Provide the (x, y) coordinate of the cell's center where the given text is located.  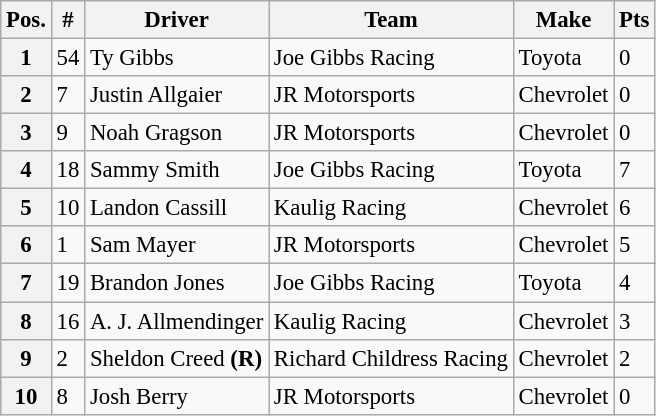
Landon Cassill (177, 208)
Sam Mayer (177, 245)
# (68, 20)
16 (68, 321)
54 (68, 58)
Sammy Smith (177, 170)
Pos. (26, 20)
Make (563, 20)
Noah Gragson (177, 133)
18 (68, 170)
A. J. Allmendinger (177, 321)
Driver (177, 20)
Ty Gibbs (177, 58)
Justin Allgaier (177, 95)
Richard Childress Racing (392, 358)
Team (392, 20)
19 (68, 283)
Pts (634, 20)
Brandon Jones (177, 283)
Josh Berry (177, 396)
Sheldon Creed (R) (177, 358)
